From the cell containing the given text, extract its center point as [X, Y] coordinate. 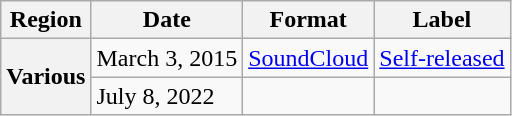
Format [308, 20]
March 3, 2015 [167, 58]
Various [46, 77]
SoundCloud [308, 58]
July 8, 2022 [167, 96]
Region [46, 20]
Self-released [442, 58]
Date [167, 20]
Label [442, 20]
